For the text-containing cell, return its midpoint in (X, Y) coordinate format. 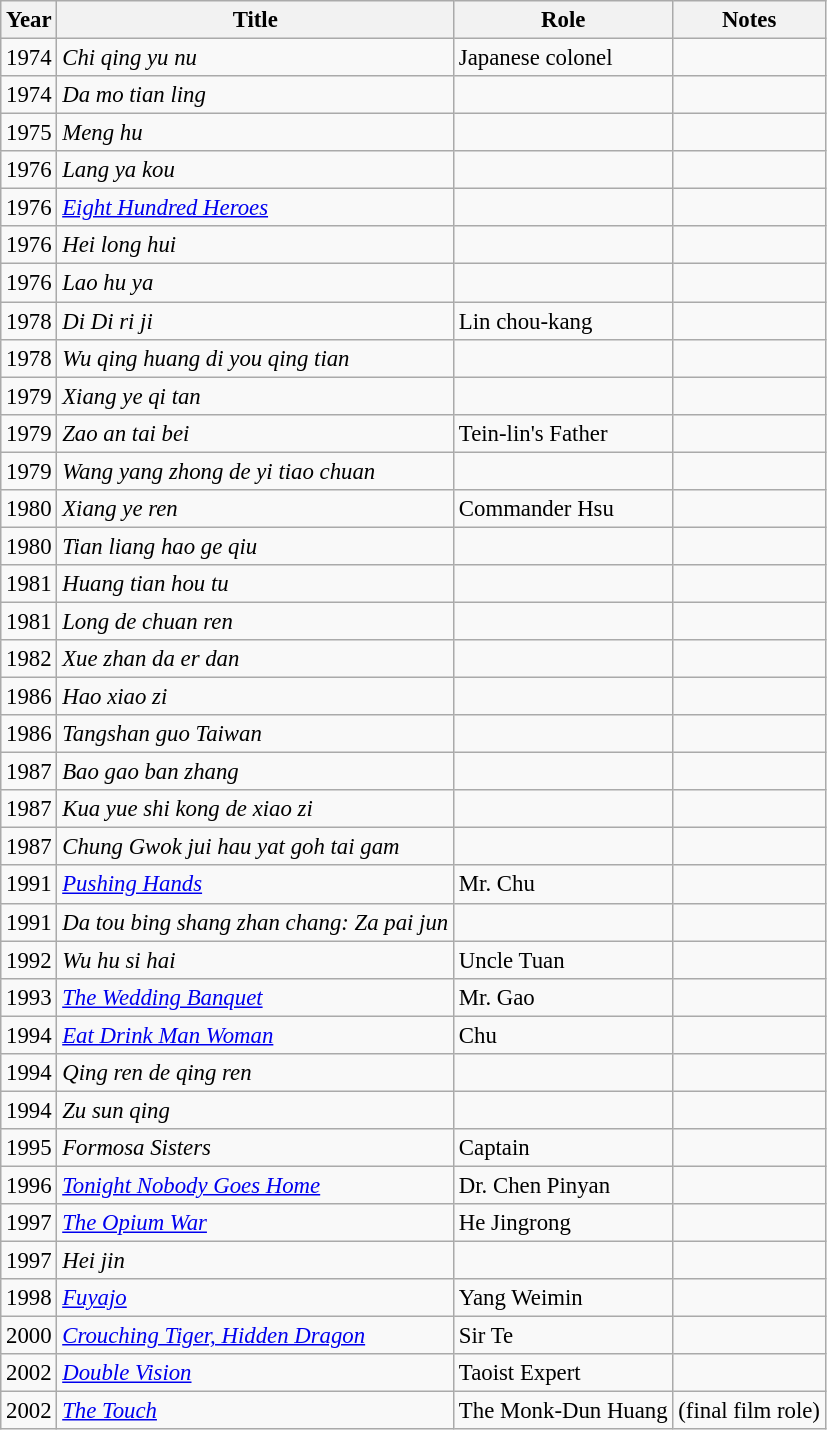
Chu (564, 1035)
Zao an tai bei (256, 433)
Notes (749, 20)
Mr. Chu (564, 885)
Wang yang zhong de yi tiao chuan (256, 471)
Huang tian hou tu (256, 584)
Lao hu ya (256, 283)
Japanese colonel (564, 58)
1998 (29, 1298)
Uncle Tuan (564, 960)
Sir Te (564, 1336)
Lin chou-kang (564, 321)
Tonight Nobody Goes Home (256, 1185)
(final film role) (749, 1411)
Tian liang hao ge qiu (256, 546)
Chi qing yu nu (256, 58)
Dr. Chen Pinyan (564, 1185)
Fuyajo (256, 1298)
1995 (29, 1148)
Yang Weimin (564, 1298)
Bao gao ban zhang (256, 772)
Pushing Hands (256, 885)
Xiang ye ren (256, 509)
Wu hu si hai (256, 960)
Hei jin (256, 1261)
Di Di ri ji (256, 321)
Formosa Sisters (256, 1148)
Meng hu (256, 133)
1993 (29, 997)
The Opium War (256, 1223)
Da tou bing shang zhan chang: Za pai jun (256, 922)
Hei long hui (256, 245)
Crouching Tiger, Hidden Dragon (256, 1336)
Kua yue shi kong de xiao zi (256, 809)
Role (564, 20)
Qing ren de qing ren (256, 1073)
1992 (29, 960)
Mr. Gao (564, 997)
The Monk-Dun Huang (564, 1411)
1975 (29, 133)
He Jingrong (564, 1223)
The Touch (256, 1411)
Lang ya kou (256, 170)
Zu sun qing (256, 1110)
Tangshan guo Taiwan (256, 734)
Da mo tian ling (256, 95)
Year (29, 20)
Xiang ye qi tan (256, 396)
Commander Hsu (564, 509)
Hao xiao zi (256, 697)
Eight Hundred Heroes (256, 208)
Eat Drink Man Woman (256, 1035)
Taoist Expert (564, 1373)
Double Vision (256, 1373)
1996 (29, 1185)
Tein-lin's Father (564, 433)
Wu qing huang di you qing tian (256, 358)
Xue zhan da er dan (256, 659)
1982 (29, 659)
Chung Gwok jui hau yat goh tai gam (256, 847)
The Wedding Banquet (256, 997)
2000 (29, 1336)
Long de chuan ren (256, 621)
Title (256, 20)
Captain (564, 1148)
